Output the [X, Y] coordinate of the center of the cell containing the given text.  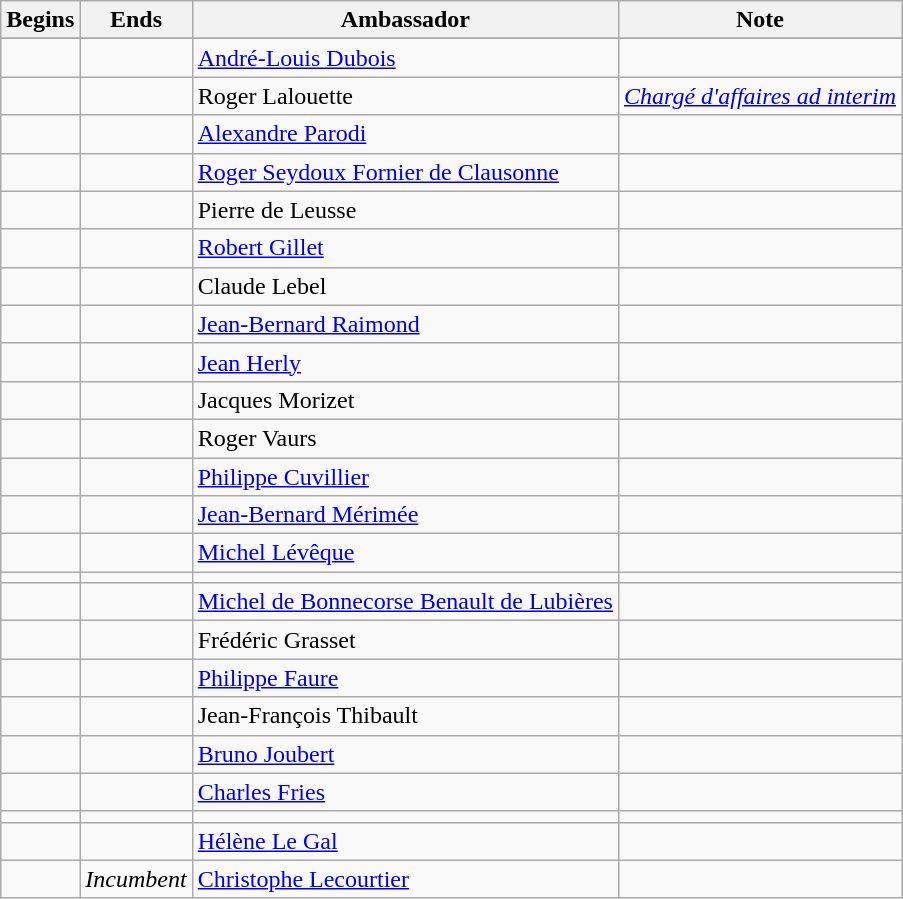
Robert Gillet [405, 248]
Chargé d'affaires ad interim [760, 96]
Roger Lalouette [405, 96]
Bruno Joubert [405, 754]
Jacques Morizet [405, 400]
Jean-Bernard Raimond [405, 324]
Pierre de Leusse [405, 210]
Michel de Bonnecorse Benault de Lubières [405, 602]
Michel Lévêque [405, 553]
Note [760, 20]
Roger Vaurs [405, 438]
Ambassador [405, 20]
Philippe Faure [405, 678]
Alexandre Parodi [405, 134]
Incumbent [136, 879]
Jean-François Thibault [405, 716]
Jean-Bernard Mérimée [405, 515]
Philippe Cuvillier [405, 477]
Frédéric Grasset [405, 640]
Claude Lebel [405, 286]
Begins [40, 20]
Christophe Lecourtier [405, 879]
Hélène Le Gal [405, 841]
Charles Fries [405, 792]
André-Louis Dubois [405, 58]
Ends [136, 20]
Jean Herly [405, 362]
Roger Seydoux Fornier de Clausonne [405, 172]
